From the cell containing the given text, extract its center point as [X, Y] coordinate. 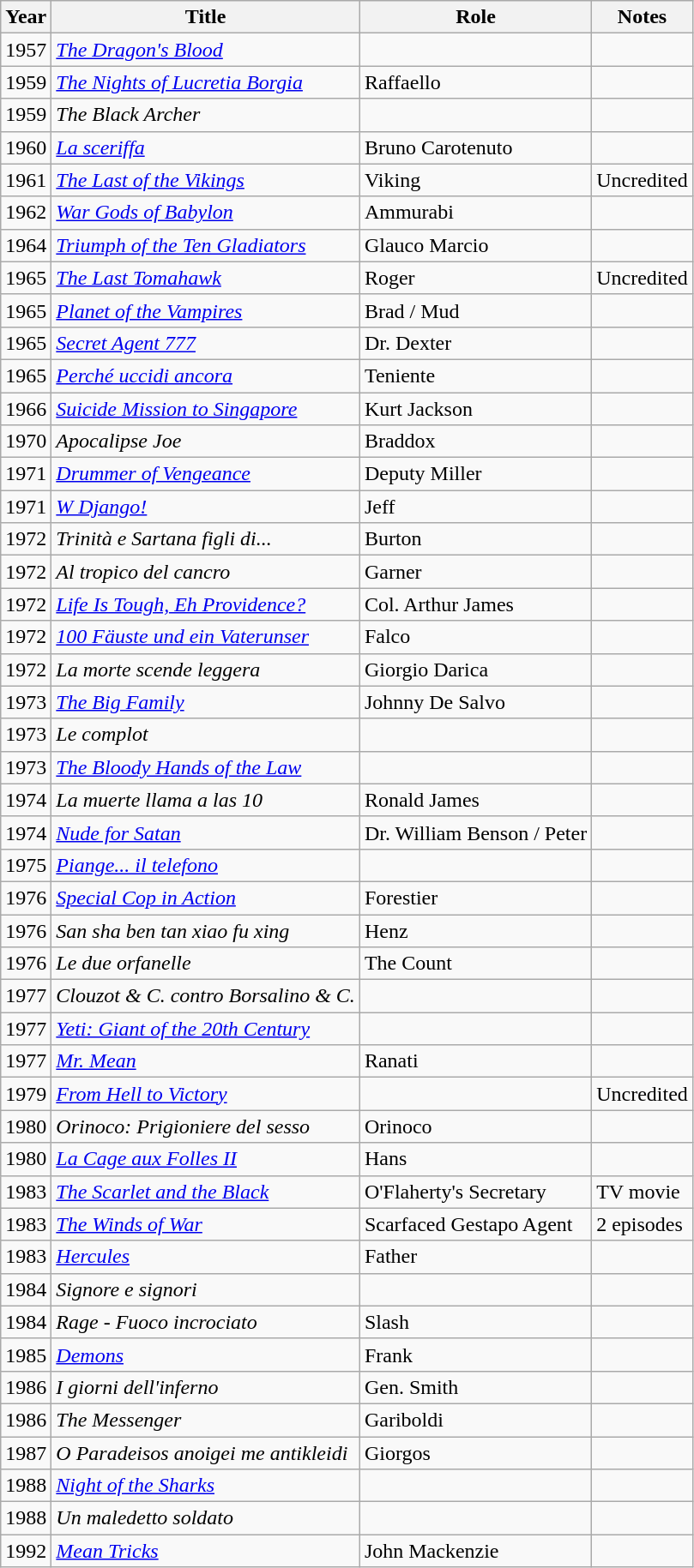
Hans [475, 1159]
Father [475, 1257]
1987 [26, 1453]
O Paradeisos anoigei me antikleidi [206, 1453]
Ranati [475, 1061]
Roger [475, 278]
The Black Archer [206, 115]
Mr. Mean [206, 1061]
1979 [26, 1094]
Brad / Mud [475, 310]
Falco [475, 637]
Gen. Smith [475, 1387]
Raffaello [475, 82]
Gariboldi [475, 1420]
Forestier [475, 898]
La sceriffa [206, 147]
Hercules [206, 1257]
Ronald James [475, 800]
Demons [206, 1355]
1961 [26, 180]
Drummer of Vengeance [206, 474]
Life Is Tough, Eh Providence? [206, 604]
Burton [475, 539]
La Cage aux Folles II [206, 1159]
TV movie [643, 1192]
From Hell to Victory [206, 1094]
The Scarlet and the Black [206, 1192]
Suicide Mission to Singapore [206, 409]
Trinità e Sartana figli di... [206, 539]
Yeti: Giant of the 20th Century [206, 1029]
Braddox [475, 442]
Dr. William Benson / Peter [475, 832]
Triumph of the Ten Gladiators [206, 245]
Jeff [475, 507]
Giorgos [475, 1453]
Apocalipse Joe [206, 442]
Ammurabi [475, 213]
1966 [26, 409]
The Last of the Vikings [206, 180]
The Winds of War [206, 1224]
Henz [475, 930]
The Messenger [206, 1420]
Frank [475, 1355]
Garner [475, 572]
Slash [475, 1322]
I giorni dell'inferno [206, 1387]
The Big Family [206, 702]
Viking [475, 180]
Nude for Satan [206, 832]
1964 [26, 245]
Al tropico del cancro [206, 572]
Le due orfanelle [206, 964]
Notes [643, 17]
Kurt Jackson [475, 409]
1962 [26, 213]
Un maledetto soldato [206, 1518]
Glauco Marcio [475, 245]
Johnny De Salvo [475, 702]
The Nights of Lucretia Borgia [206, 82]
W Django! [206, 507]
John Mackenzie [475, 1551]
1992 [26, 1551]
1985 [26, 1355]
Giorgio Darica [475, 670]
Clouzot & C. contro Borsalino & C. [206, 996]
The Bloody Hands of the Law [206, 767]
Rage - Fuoco incrociato [206, 1322]
100 Fäuste und ein Vaterunser [206, 637]
1975 [26, 865]
Teniente [475, 375]
Mean Tricks [206, 1551]
Orinoco: Prigioniere del sesso [206, 1126]
1970 [26, 442]
1957 [26, 50]
San sha ben tan xiao fu xing [206, 930]
Special Cop in Action [206, 898]
2 episodes [643, 1224]
Col. Arthur James [475, 604]
Title [206, 17]
Bruno Carotenuto [475, 147]
1960 [26, 147]
The Count [475, 964]
Dr. Dexter [475, 343]
La muerte llama a las 10 [206, 800]
O'Flaherty's Secretary [475, 1192]
Le complot [206, 735]
Deputy Miller [475, 474]
Night of the Sharks [206, 1486]
Signore e signori [206, 1289]
Scarfaced Gestapo Agent [475, 1224]
Piange... il telefono [206, 865]
The Dragon's Blood [206, 50]
Orinoco [475, 1126]
War Gods of Babylon [206, 213]
Planet of the Vampires [206, 310]
Perché uccidi ancora [206, 375]
Role [475, 17]
Secret Agent 777 [206, 343]
La morte scende leggera [206, 670]
The Last Tomahawk [206, 278]
Year [26, 17]
